Output the [X, Y] coordinate of the center of the cell containing the given text.  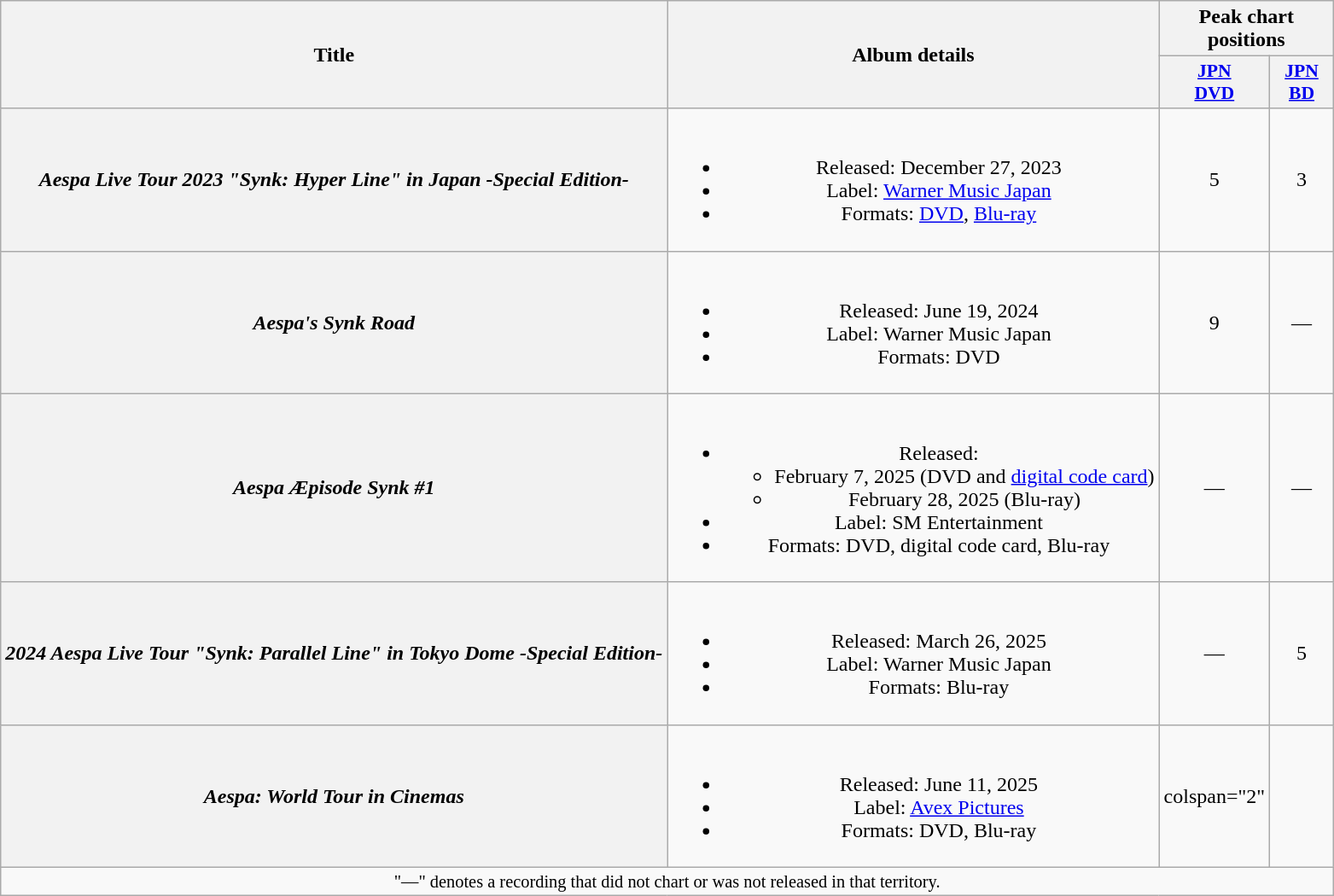
JPNBD [1302, 82]
Aespa Live Tour 2023 "Synk: Hyper Line" in Japan -Special Edition- [335, 179]
Aespa: World Tour in Cinemas [335, 795]
Title [335, 55]
2024 Aespa Live Tour "Synk: Parallel Line" in Tokyo Dome -Special Edition- [335, 654]
"—" denotes a recording that did not chart or was not released in that territory. [667, 881]
Released: December 27, 2023Label: Warner Music JapanFormats: DVD, Blu-ray [913, 179]
3 [1302, 179]
Aespa's Synk Road [335, 323]
9 [1215, 323]
colspan="2" [1215, 795]
Released: June 19, 2024Label: Warner Music JapanFormats: DVD [913, 323]
Album details [913, 55]
Released: June 11, 2025Label: Avex PicturesFormats: DVD, Blu-ray [913, 795]
Peak chart positions [1246, 29]
Released: March 26, 2025Label: Warner Music JapanFormats: Blu-ray [913, 654]
Aespa Æpisode Synk #1 [335, 488]
Released:February 7, 2025 (DVD and digital code card)February 28, 2025 (Blu-ray)Label: SM EntertainmentFormats: DVD, digital code card, Blu-ray [913, 488]
JPNDVD [1215, 82]
